Locate the cell with the specified text and output its [x, y] center coordinate. 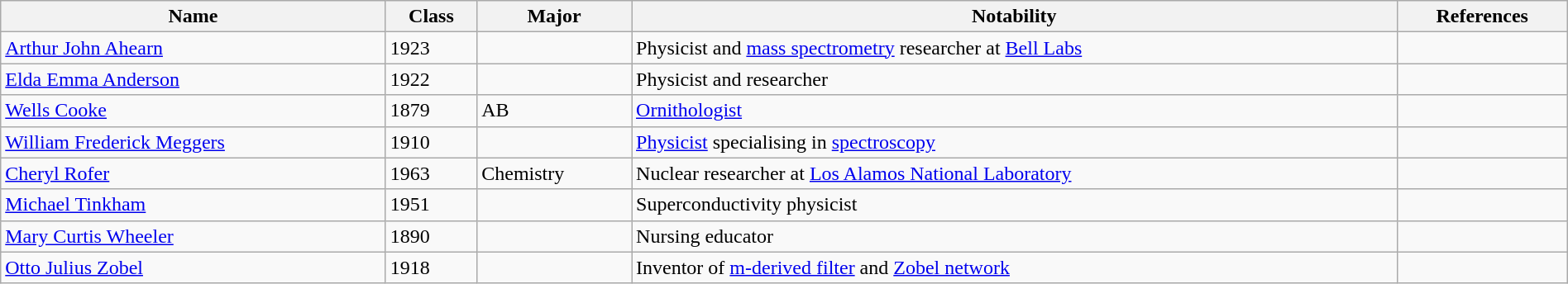
Physicist and researcher [1015, 79]
1923 [432, 48]
Physicist and mass spectrometry researcher at Bell Labs [1015, 48]
1910 [432, 142]
1963 [432, 173]
Superconductivity physicist [1015, 205]
Elda Emma Anderson [194, 79]
1879 [432, 111]
Nuclear researcher at Los Alamos National Laboratory [1015, 173]
Cheryl Rofer [194, 173]
1951 [432, 205]
Nursing educator [1015, 236]
Mary Curtis Wheeler [194, 236]
1922 [432, 79]
Physicist specialising in spectroscopy [1015, 142]
1918 [432, 267]
William Frederick Meggers [194, 142]
Name [194, 17]
Michael Tinkham [194, 205]
Major [554, 17]
Inventor of m-derived filter and Zobel network [1015, 267]
1890 [432, 236]
Class [432, 17]
AB [554, 111]
Wells Cooke [194, 111]
Arthur John Ahearn [194, 48]
Otto Julius Zobel [194, 267]
Chemistry [554, 173]
Ornithologist [1015, 111]
References [1482, 17]
Notability [1015, 17]
